Provide the [x, y] coordinate of the cell's center where the given text is located.  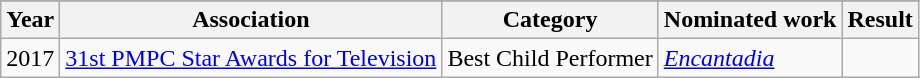
Nominated work [750, 20]
Year [30, 20]
Category [550, 20]
31st PMPC Star Awards for Television [251, 58]
Association [251, 20]
2017 [30, 58]
Result [880, 20]
Encantadia [750, 58]
Best Child Performer [550, 58]
